Find where the given text appears and provide that cell's center as (x, y) coordinate. 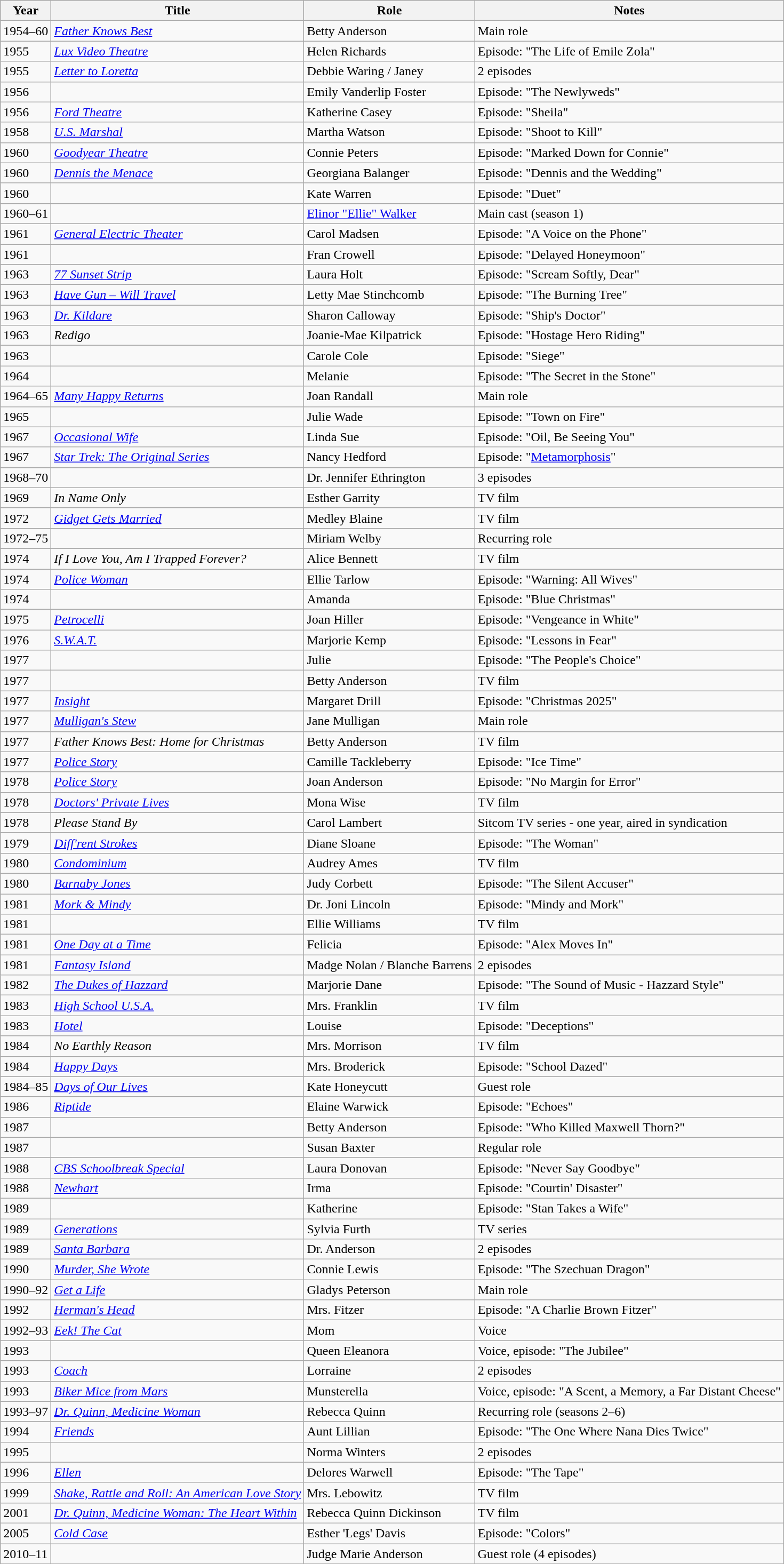
Episode: "Town on Fire" (629, 417)
Biker Mice from Mars (178, 1391)
Episode: "The People's Choice" (629, 660)
Munsterella (389, 1391)
Georgiana Balanger (389, 173)
Recurring role (seasons 2–6) (629, 1411)
Episode: "Blue Christmas" (629, 600)
1972–75 (26, 538)
Rebecca Quinn (389, 1411)
Episode: "The One Where Nana Dies Twice" (629, 1432)
Marjorie Dane (389, 985)
Jane Mulligan (389, 721)
U.S. Marshal (178, 132)
Episode: "Ice Time" (629, 762)
1964–65 (26, 396)
Queen Eleanora (389, 1351)
Dennis the Menace (178, 173)
General Electric Theater (178, 234)
1986 (26, 1107)
Generations (178, 1228)
Letty Mae Stinchcomb (389, 295)
Mom (389, 1330)
Delores Warwell (389, 1472)
Gladys Peterson (389, 1290)
Please Stand By (178, 823)
Medley Blaine (389, 518)
Episode: "The Life of Emile Zola" (629, 51)
Joanie-Mae Kilpatrick (389, 336)
1992–93 (26, 1330)
Esther 'Legs' Davis (389, 1533)
1982 (26, 985)
1979 (26, 843)
Hotel (178, 1026)
1995 (26, 1452)
3 episodes (629, 477)
Father Knows Best: Home for Christmas (178, 741)
Barnaby Jones (178, 883)
1958 (26, 132)
Dr. Anderson (389, 1249)
Margaret Drill (389, 701)
Episode: "Warning: All Wives" (629, 579)
Santa Barbara (178, 1249)
Sitcom TV series - one year, aired in syndication (629, 823)
Main cast (season 1) (629, 213)
Elinor "Ellie" Walker (389, 213)
Title (178, 11)
Lux Video Theatre (178, 51)
1964 (26, 376)
No Earthly Reason (178, 1046)
Mork & Mindy (178, 904)
Coach (178, 1371)
Katherine (389, 1208)
Police Woman (178, 579)
Ford Theatre (178, 112)
Diane Sloane (389, 843)
Episode: "Lessons in Fear" (629, 640)
Joan Randall (389, 396)
Episode: "The Secret in the Stone" (629, 376)
Episode: "Who Killed Maxwell Thorn?" (629, 1127)
Episode: "Sheila" (629, 112)
Dr. Quinn, Medicine Woman (178, 1411)
Episode: "Metamorphosis" (629, 457)
Episode: "Christmas 2025" (629, 701)
Carol Lambert (389, 823)
Judge Marie Anderson (389, 1554)
Debbie Waring / Janey (389, 71)
Father Knows Best (178, 31)
Episode: "Hostage Hero Riding" (629, 336)
Judy Corbett (389, 883)
Kate Honeycutt (389, 1087)
Joan Anderson (389, 782)
Condominium (178, 863)
1993–97 (26, 1411)
Episode: "The Tape" (629, 1472)
1960–61 (26, 213)
Voice, episode: "The Jubilee" (629, 1351)
Episode: "Marked Down for Connie" (629, 153)
Episode: "Dennis and the Wedding" (629, 173)
Episode: "The Newlyweds" (629, 92)
Star Trek: The Original Series (178, 457)
Aunt Lillian (389, 1432)
Episode: "Deceptions" (629, 1026)
2005 (26, 1533)
Episode: "Delayed Honeymoon" (629, 254)
Rebecca Quinn Dickinson (389, 1513)
Norma Winters (389, 1452)
Episode: "The Sound of Music - Hazzard Style" (629, 985)
Guest role (4 episodes) (629, 1554)
Julie (389, 660)
Mrs. Franklin (389, 1006)
Recurring role (629, 538)
Mulligan's Stew (178, 721)
Many Happy Returns (178, 396)
1969 (26, 498)
Irma (389, 1188)
Mrs. Broderick (389, 1066)
Carole Cole (389, 356)
Connie Peters (389, 153)
CBS Schoolbreak Special (178, 1168)
1999 (26, 1493)
Fantasy Island (178, 965)
Audrey Ames (389, 863)
Melanie (389, 376)
Have Gun – Will Travel (178, 295)
Susan Baxter (389, 1147)
Dr. Joni Lincoln (389, 904)
Role (389, 11)
2001 (26, 1513)
Days of Our Lives (178, 1087)
1975 (26, 620)
Voice, episode: "A Scent, a Memory, a Far Distant Cheese" (629, 1391)
Laura Donovan (389, 1168)
Ellie Tarlow (389, 579)
1976 (26, 640)
Episode: "Echoes" (629, 1107)
Episode: "Courtin' Disaster" (629, 1188)
Riptide (178, 1107)
Louise (389, 1026)
Shake, Rattle and Roll: An American Love Story (178, 1493)
Episode: "Duet" (629, 193)
Mrs. Lebowitz (389, 1493)
In Name Only (178, 498)
1994 (26, 1432)
Murder, She Wrote (178, 1270)
Amanda (389, 600)
Mrs. Morrison (389, 1046)
Petrocelli (178, 620)
Episode: "The Szechuan Dragon" (629, 1270)
Occasional Wife (178, 437)
Fran Crowell (389, 254)
Episode: "Mindy and Mork" (629, 904)
Sharon Calloway (389, 315)
Connie Lewis (389, 1270)
77 Sunset Strip (178, 275)
Episode: "A Charlie Brown Fitzer" (629, 1310)
Get a Life (178, 1290)
Lorraine (389, 1371)
Insight (178, 701)
Linda Sue (389, 437)
Emily Vanderlip Foster (389, 92)
Episode: "Never Say Goodbye" (629, 1168)
Episode: "Scream Softly, Dear" (629, 275)
Regular role (629, 1147)
Camille Tackleberry (389, 762)
Mona Wise (389, 802)
Episode: "Stan Takes a Wife" (629, 1208)
Sylvia Furth (389, 1228)
Episode: "The Silent Accuser" (629, 883)
1965 (26, 417)
Kate Warren (389, 193)
Gidget Gets Married (178, 518)
If I Love You, Am I Trapped Forever? (178, 558)
Eek! The Cat (178, 1330)
1992 (26, 1310)
Episode: "Oil, Be Seeing You" (629, 437)
Doctors' Private Lives (178, 802)
Katherine Casey (389, 112)
1968–70 (26, 477)
Episode: "Shoot to Kill" (629, 132)
Friends (178, 1432)
Dr. Jennifer Ethrington (389, 477)
1990–92 (26, 1290)
Elaine Warwick (389, 1107)
1996 (26, 1472)
Redigo (178, 336)
Diff'rent Strokes (178, 843)
Laura Holt (389, 275)
Helen Richards (389, 51)
1984–85 (26, 1087)
Year (26, 11)
Episode: "A Voice on the Phone" (629, 234)
1990 (26, 1270)
High School U.S.A. (178, 1006)
Marjorie Kemp (389, 640)
Madge Nolan / Blanche Barrens (389, 965)
Voice (629, 1330)
1972 (26, 518)
Episode: "Vengeance in White" (629, 620)
Episode: "Ship's Doctor" (629, 315)
One Day at a Time (178, 945)
Ellen (178, 1472)
Cold Case (178, 1533)
Letter to Loretta (178, 71)
Episode: "Alex Moves In" (629, 945)
Happy Days (178, 1066)
2010–11 (26, 1554)
Goodyear Theatre (178, 153)
Newhart (178, 1188)
Julie Wade (389, 417)
Mrs. Fitzer (389, 1310)
Carol Madsen (389, 234)
Dr. Quinn, Medicine Woman: The Heart Within (178, 1513)
TV series (629, 1228)
Episode: "Colors" (629, 1533)
Episode: "Siege" (629, 356)
1954–60 (26, 31)
Herman's Head (178, 1310)
Martha Watson (389, 132)
Episode: "School Dazed" (629, 1066)
Joan Hiller (389, 620)
Miriam Welby (389, 538)
Episode: "No Margin for Error" (629, 782)
Episode: "The Woman" (629, 843)
Guest role (629, 1087)
Episode: "The Burning Tree" (629, 295)
Ellie Williams (389, 924)
Esther Garrity (389, 498)
Nancy Hedford (389, 457)
The Dukes of Hazzard (178, 985)
S.W.A.T. (178, 640)
Felicia (389, 945)
Dr. Kildare (178, 315)
Notes (629, 11)
Alice Bennett (389, 558)
